Provide the [X, Y] coordinate of the cell's center where the given text is located.  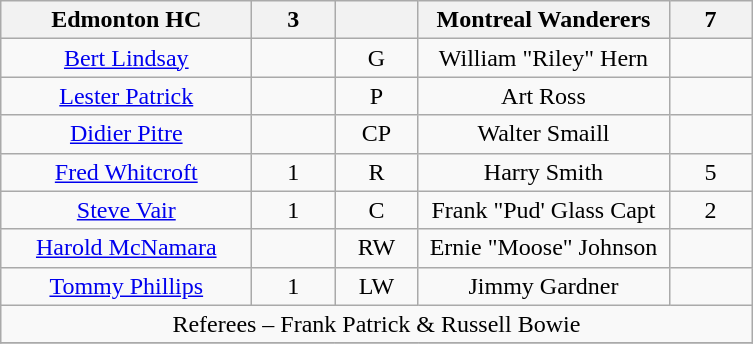
Ernie "Moose" Johnson [544, 248]
Harold McNamara [126, 248]
CP [376, 134]
Edmonton HC [126, 20]
3 [294, 20]
William "Riley" Hern [544, 58]
RW [376, 248]
Didier Pitre [126, 134]
R [376, 172]
2 [710, 210]
Harry Smith [544, 172]
C [376, 210]
G [376, 58]
Fred Whitcroft [126, 172]
Montreal Wanderers [544, 20]
7 [710, 20]
Art Ross [544, 96]
5 [710, 172]
Tommy Phillips [126, 286]
LW [376, 286]
Steve Vair [126, 210]
Lester Patrick [126, 96]
Walter Smaill [544, 134]
Referees – Frank Patrick & Russell Bowie [376, 324]
Frank "Pud' Glass Capt [544, 210]
P [376, 96]
Bert Lindsay [126, 58]
Jimmy Gardner [544, 286]
